Scan for the cell matching the given text and deliver its (X, Y) coordinate at center. 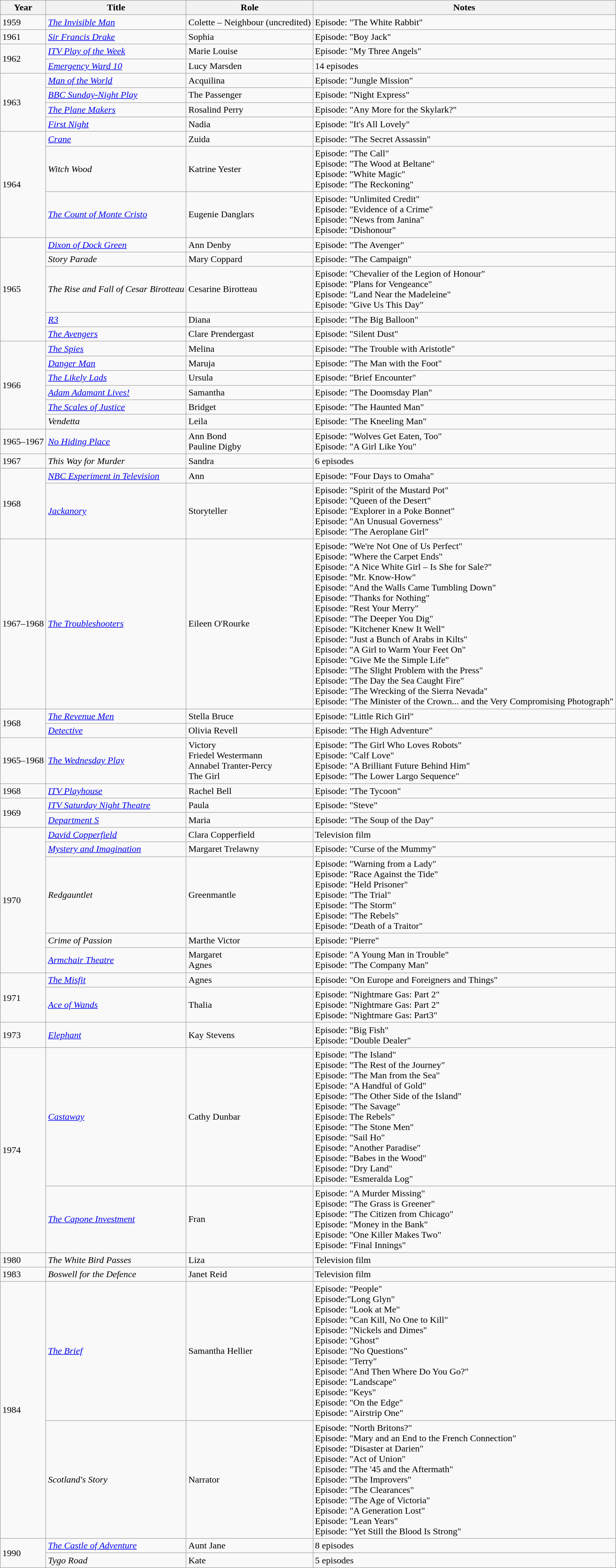
1965 (23, 290)
1967–1968 (23, 624)
Episode: "The Secret Assassin" (464, 139)
Ann Denby (250, 245)
ITV Playhouse (116, 791)
The Invisible Man (116, 22)
Acquilina (250, 80)
Paula (250, 805)
Episode: "Brief Encounter" (464, 378)
Eileen O'Rourke (250, 624)
Episode: "Four Days to Omaha" (464, 476)
Episode: "The Haunted Man" (464, 407)
Department S (116, 820)
Samantha (250, 392)
1974 (23, 1150)
Crime of Passion (116, 940)
Jackanory (116, 511)
Colette – Neighbour (uncredited) (250, 22)
Fran (250, 1219)
Rosalind Perry (250, 110)
Story Parade (116, 259)
Bridget (250, 407)
This Way for Murder (116, 461)
Mystery and Imagination (116, 849)
Episode: "Curse of the Mummy" (464, 849)
Margaret Trelawny (250, 849)
Episode: "The Soup of the Day" (464, 820)
Diana (250, 320)
Olivia Revell (250, 731)
Vendetta (116, 422)
The White Bird Passes (116, 1260)
Episode: "On Europe and Foreigners and Things" (464, 980)
Adam Adamant Lives! (116, 392)
Episode: "A Young Man in Trouble"Episode: "The Company Man" (464, 960)
The Castle of Adventure (116, 1546)
Lucy Marsden (250, 66)
VictoryFriedel WestermannAnnabel Tranter-PercyThe Girl (250, 761)
The Count of Monte Cristo (116, 215)
Aunt Jane (250, 1546)
Episode: "Unlimited Credit"Episode: "Evidence of a Crime"Episode: "News from Janina"Episode: "Dishonour" (464, 215)
Clare Prendergast (250, 334)
Kate (250, 1560)
Episode: "Wolves Get Eaten, Too"Episode: "A Girl Like You" (464, 441)
Maruja (250, 363)
6 episodes (464, 461)
Rachel Bell (250, 791)
1984 (23, 1410)
Marie Louise (250, 51)
Episode: "My Three Angels" (464, 51)
Narrator (250, 1479)
Episode: "Pierre" (464, 940)
Zuida (250, 139)
Episode: "Nightmare Gas: Part 2"Episode: "Nightmare Gas: Part 2"Episode: "Nightmare Gas: Part3" (464, 1005)
1967 (23, 461)
Episode: "The Trouble with Aristotle" (464, 349)
1965–1967 (23, 441)
Episode: "The High Adventure" (464, 731)
Liza (250, 1260)
Mary Coppard (250, 259)
Episode: "Silent Dust" (464, 334)
ITV Play of the Week (116, 51)
Emergency Ward 10 (116, 66)
Samantha Hellier (250, 1351)
The Revenue Men (116, 716)
Leila (250, 422)
Ursula (250, 378)
Role (250, 8)
1983 (23, 1274)
Episode: "The Call"Episode: "The Wood at Beltane"Episode: "White Magic"Episode: "The Reckoning" (464, 169)
The Wednesday Play (116, 761)
The Passenger (250, 95)
Ace of Wands (116, 1005)
Scotland's Story (116, 1479)
First Night (116, 124)
Maria (250, 820)
MargaretAgnes (250, 960)
Castaway (116, 1117)
Episode: "The Big Balloon" (464, 320)
Cathy Dunbar (250, 1117)
Sandra (250, 461)
5 episodes (464, 1560)
Ann BondPauline Digby (250, 441)
1959 (23, 22)
Eugenie Danglars (250, 215)
Episode: "Big Fish"Episode: "Double Dealer" (464, 1035)
Episode: "Night Express" (464, 95)
1965–1968 (23, 761)
Elephant (116, 1035)
Boswell for the Defence (116, 1274)
Episode: "Boy Jack" (464, 37)
Episode: "Chevalier of the Legion of Honour"Episode: "Plans for Vengeance"Episode: "Land Near the Madeleine"Episode: "Give Us This Day" (464, 290)
Episode: "The Doomsday Plan" (464, 392)
1970 (23, 900)
14 episodes (464, 66)
Crane (116, 139)
1963 (23, 102)
The Scales of Justice (116, 407)
Notes (464, 8)
Ann (250, 476)
Stella Bruce (250, 716)
Janet Reid (250, 1274)
Title (116, 8)
1990 (23, 1553)
The Plane Makers (116, 110)
Episode: "The Avenger" (464, 245)
Armchair Theatre (116, 960)
The Brief (116, 1351)
The Troubleshooters (116, 624)
Sir Francis Drake (116, 37)
Sophia (250, 37)
The Spies (116, 349)
Danger Man (116, 363)
Episode: "The White Rabbit" (464, 22)
Katrine Yester (250, 169)
1966 (23, 385)
Cesarine Birotteau (250, 290)
The Capone Investment (116, 1219)
Episode: "Any More for the Skylark?" (464, 110)
1964 (23, 184)
1962 (23, 59)
Dixon of Dock Green (116, 245)
Tygo Road (116, 1560)
Episode: "Little Rich Girl" (464, 716)
Episode: "The Campaign" (464, 259)
Episode: "Jungle Mission" (464, 80)
Clara Copperfield (250, 835)
The Misfit (116, 980)
Agnes (250, 980)
Melina (250, 349)
1973 (23, 1035)
1980 (23, 1260)
NBC Experiment in Television (116, 476)
Witch Wood (116, 169)
The Likely Lads (116, 378)
Episode: "The Girl Who Loves Robots"Episode: "Calf Love"Episode: "A Brilliant Future Behind Him"Episode: "The Lower Largo Sequence" (464, 761)
ITV Saturday Night Theatre (116, 805)
David Copperfield (116, 835)
Thalia (250, 1005)
The Rise and Fall of Cesar Birotteau (116, 290)
R3 (116, 320)
Episode: "The Kneeling Man" (464, 422)
1969 (23, 813)
Nadia (250, 124)
Redgauntlet (116, 895)
Episode: "Steve" (464, 805)
BBC Sunday-Night Play (116, 95)
1971 (23, 997)
Greenmantle (250, 895)
Man of the World (116, 80)
Storyteller (250, 511)
No Hiding Place (116, 441)
1961 (23, 37)
Detective (116, 731)
Episode: "The Man with the Foot" (464, 363)
Episode: "The Tycoon" (464, 791)
Marthe Victor (250, 940)
Kay Stevens (250, 1035)
The Avengers (116, 334)
Year (23, 8)
8 episodes (464, 1546)
Episode: "It's All Lovely" (464, 124)
